Locate the cell with the specified text and output its (X, Y) center coordinate. 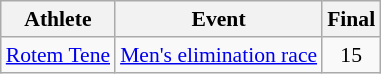
Event (218, 19)
15 (351, 55)
Final (351, 19)
Rotem Tene (58, 55)
Athlete (58, 19)
Men's elimination race (218, 55)
